Scan for the cell matching the given text and deliver its (x, y) coordinate at center. 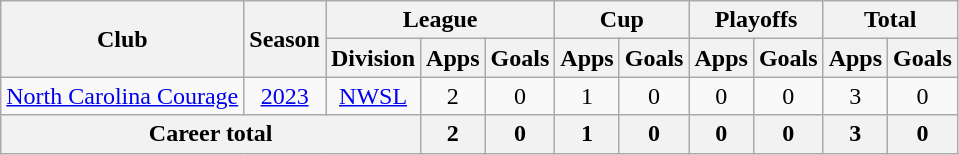
NWSL (374, 96)
Total (890, 20)
Division (374, 58)
Season (285, 39)
Club (122, 39)
League (440, 20)
North Carolina Courage (122, 96)
Career total (211, 134)
Playoffs (756, 20)
Cup (622, 20)
2023 (285, 96)
